Extract the (X, Y) coordinate from the center of the cell holding the provided text.  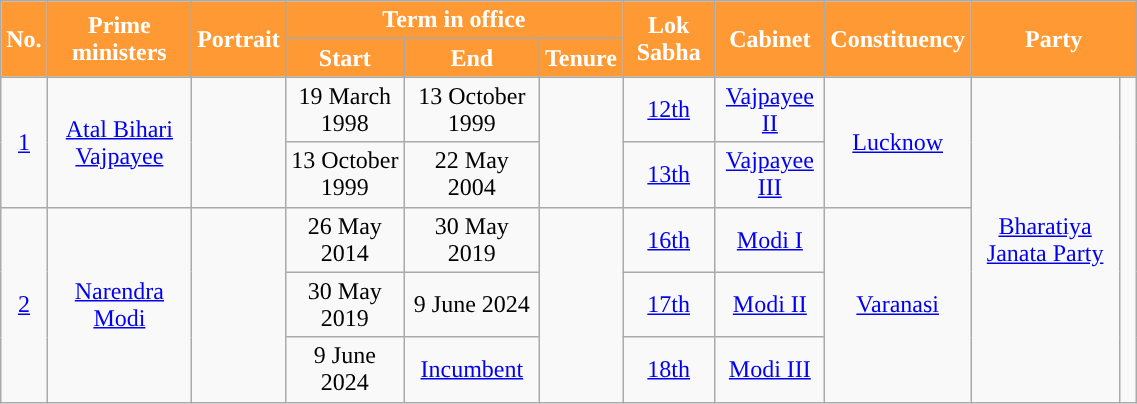
Prime ministers (119, 39)
Cabinet (770, 39)
13th (668, 174)
16th (668, 240)
Term in office (454, 20)
1 (24, 142)
12th (668, 110)
26 May 2014 (344, 240)
Modi I (770, 240)
Modi III (770, 370)
2 (24, 304)
Incumbent (472, 370)
Party (1054, 39)
Vajpayee II (770, 110)
18th (668, 370)
Varanasi (898, 304)
Modi II (770, 304)
No. (24, 39)
Narendra Modi (119, 304)
Tenure (580, 58)
Portrait (239, 39)
19 March 1998 (344, 110)
22 May 2004 (472, 174)
Atal Bihari Vajpayee (119, 142)
Start (344, 58)
End (472, 58)
17th (668, 304)
Bharatiya Janata Party (1046, 240)
Lucknow (898, 142)
Vajpayee III (770, 174)
Lok Sabha (668, 39)
Constituency (898, 39)
